Locate the cell with the specified text and output its (X, Y) center coordinate. 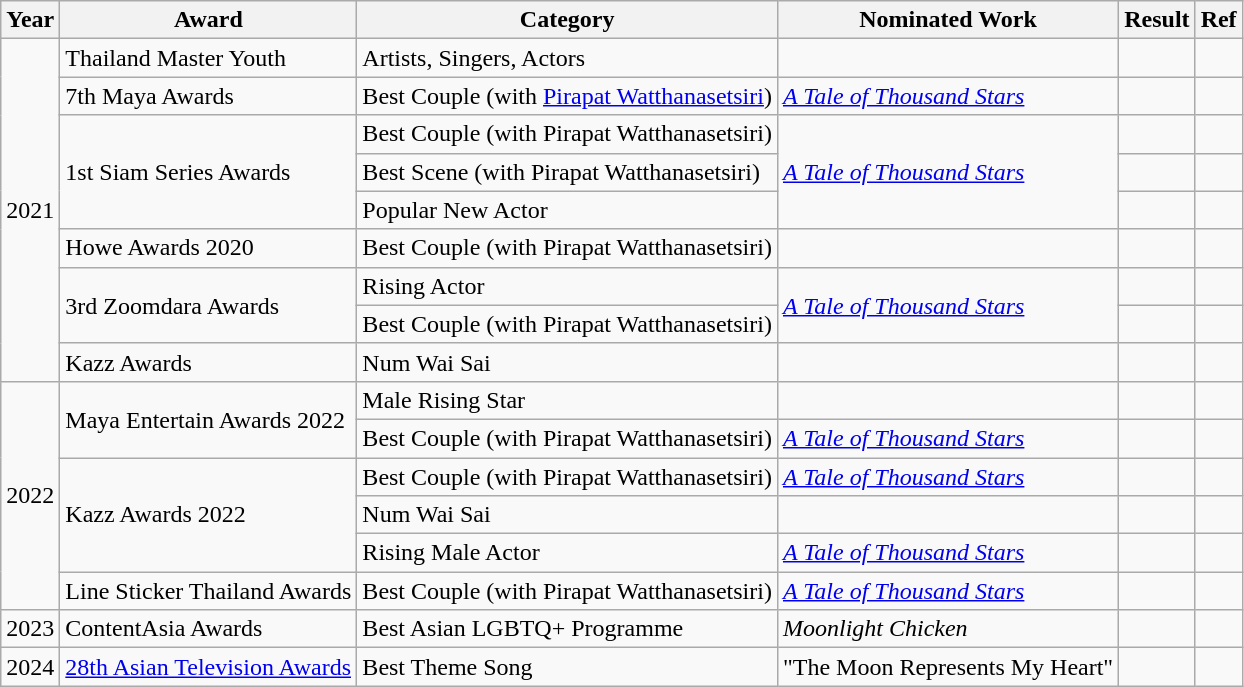
1st Siam Series Awards (208, 172)
Line Sticker Thailand Awards (208, 591)
28th Asian Television Awards (208, 667)
Popular New Actor (568, 210)
Kazz Awards (208, 362)
7th Maya Awards (208, 96)
3rd Zoomdara Awards (208, 305)
2021 (30, 210)
2024 (30, 667)
Male Rising Star (568, 400)
Maya Entertain Awards 2022 (208, 419)
2022 (30, 495)
Award (208, 20)
ContentAsia Awards (208, 629)
Rising Actor (568, 286)
Best Asian LGBTQ+ Programme (568, 629)
Kazz Awards 2022 (208, 515)
Ref (1218, 20)
Thailand Master Youth (208, 58)
"The Moon Represents My Heart" (948, 667)
Best Theme Song (568, 667)
Result (1157, 20)
Best Scene (with Pirapat Watthanasetsiri) (568, 172)
Category (568, 20)
Nominated Work (948, 20)
Howe Awards 2020 (208, 248)
Year (30, 20)
Moonlight Chicken (948, 629)
Artists, Singers, Actors (568, 58)
Rising Male Actor (568, 553)
2023 (30, 629)
